Detect which cell encompasses the target text, then output its (X, Y) center coordinate. 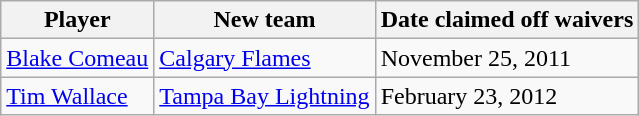
Calgary Flames (264, 58)
Blake Comeau (78, 58)
Tim Wallace (78, 96)
November 25, 2011 (507, 58)
Player (78, 20)
New team (264, 20)
Tampa Bay Lightning (264, 96)
Date claimed off waivers (507, 20)
February 23, 2012 (507, 96)
